Identify which cell holds the provided text, then report its [X, Y] central coordinate. 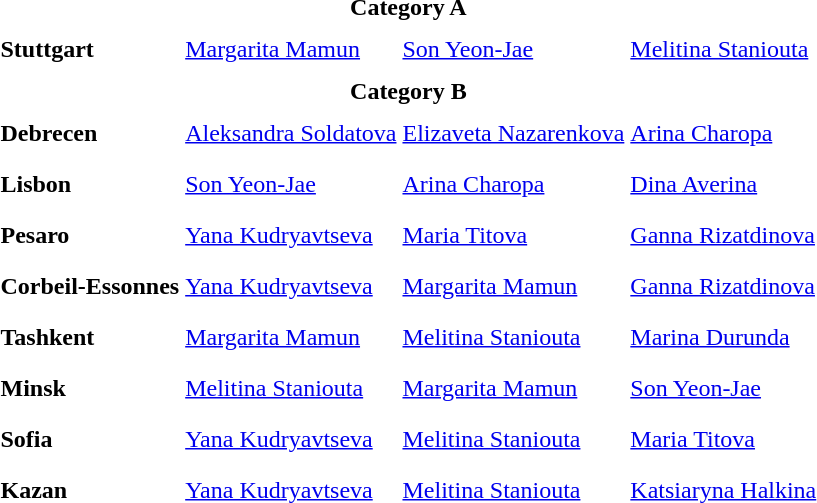
Maria Titova [514, 235]
Arina Charopa [514, 184]
Elizaveta Nazarenkova [514, 133]
Aleksandra Soldatova [291, 133]
